Identify which cell holds the provided text, then report its [x, y] central coordinate. 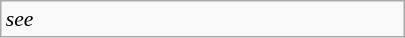
see [203, 19]
